Capture the cell that displays the provided text and extract its [x, y] central coordinate. 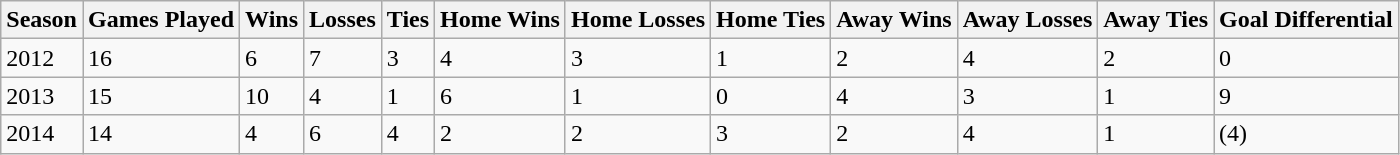
9 [1306, 96]
Ties [408, 20]
Games Played [160, 20]
Wins [272, 20]
Home Losses [638, 20]
Away Losses [1028, 20]
15 [160, 96]
14 [160, 134]
2014 [42, 134]
10 [272, 96]
Away Ties [1156, 20]
Home Wins [500, 20]
7 [343, 58]
(4) [1306, 134]
Season [42, 20]
2012 [42, 58]
16 [160, 58]
Goal Differential [1306, 20]
Losses [343, 20]
2013 [42, 96]
Away Wins [894, 20]
Home Ties [771, 20]
